Output the (X, Y) coordinate of the center of the cell containing the given text.  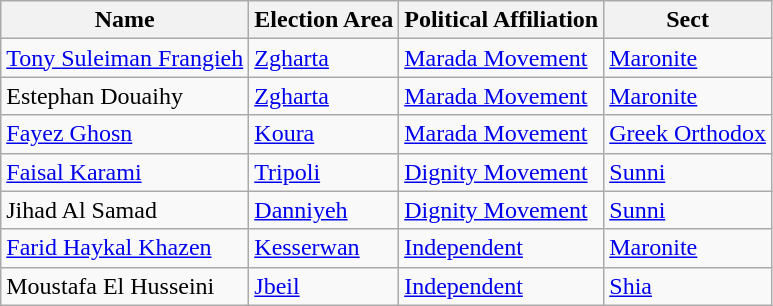
Jihad Al Samad (125, 210)
Danniyeh (324, 210)
Estephan Douaihy (125, 96)
Greek Orthodox (688, 134)
Moustafa El Husseini (125, 286)
Jbeil (324, 286)
Fayez Ghosn (125, 134)
Election Area (324, 20)
Tripoli (324, 172)
Faisal Karami (125, 172)
Name (125, 20)
Sect (688, 20)
Farid Haykal Khazen (125, 248)
Koura (324, 134)
Kesserwan (324, 248)
Shia (688, 286)
Tony Suleiman Frangieh (125, 58)
Political Affiliation (502, 20)
